For the text-containing cell, return its midpoint in (x, y) coordinate format. 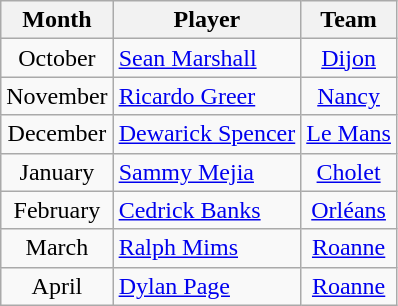
March (57, 248)
Team (349, 20)
Dylan Page (207, 286)
Dijon (349, 58)
Ralph Mims (207, 248)
Player (207, 20)
December (57, 134)
Cholet (349, 172)
Ricardo Greer (207, 96)
February (57, 210)
Cedrick Banks (207, 210)
October (57, 58)
Nancy (349, 96)
January (57, 172)
Le Mans (349, 134)
Sean Marshall (207, 58)
Month (57, 20)
Dewarick Spencer (207, 134)
Orléans (349, 210)
April (57, 286)
Sammy Mejia (207, 172)
November (57, 96)
